For the text-containing cell, return its midpoint in [x, y] coordinate format. 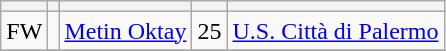
U.S. Città di Palermo [336, 31]
25 [210, 31]
Metin Oktay [126, 31]
FW [24, 31]
